Provide the [X, Y] coordinate of the cell's center where the given text is located.  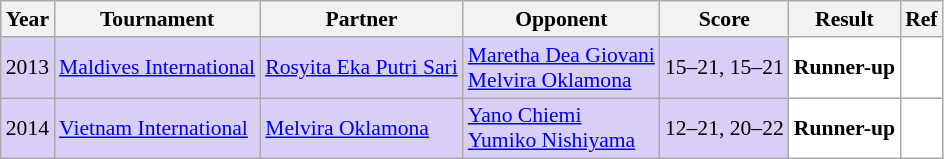
Melvira Oklamona [362, 128]
Yano Chiemi Yumiko Nishiyama [562, 128]
2013 [28, 68]
15–21, 15–21 [724, 68]
Maretha Dea Giovani Melvira Oklamona [562, 68]
Ref [921, 19]
Vietnam International [157, 128]
Result [844, 19]
Opponent [562, 19]
Tournament [157, 19]
Score [724, 19]
12–21, 20–22 [724, 128]
2014 [28, 128]
Partner [362, 19]
Maldives International [157, 68]
Year [28, 19]
Rosyita Eka Putri Sari [362, 68]
